Scan for the cell matching the given text and deliver its [X, Y] coordinate at center. 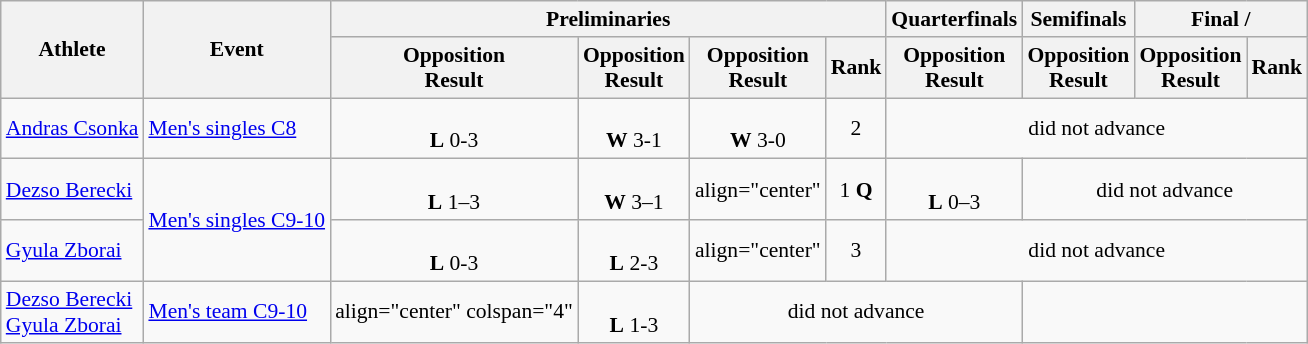
Quarterfinals [954, 19]
3 [856, 250]
Andras Csonka [72, 128]
Final / [1220, 19]
Men's singles C8 [236, 128]
Men's team C9-10 [236, 312]
Athlete [72, 50]
L 0–3 [954, 190]
W 3-0 [758, 128]
Gyula Zborai [72, 250]
W 3-1 [634, 128]
2 [856, 128]
L 1–3 [454, 190]
Event [236, 50]
Men's singles C9-10 [236, 220]
1 Q [856, 190]
W 3–1 [634, 190]
Dezso Berecki [72, 190]
Dezso Berecki Gyula Zborai [72, 312]
Preliminaries [608, 19]
align="center" colspan="4" [454, 312]
L 2-3 [634, 250]
L 1-3 [634, 312]
Semifinals [1078, 19]
